For the text-containing cell, return its midpoint in [x, y] coordinate format. 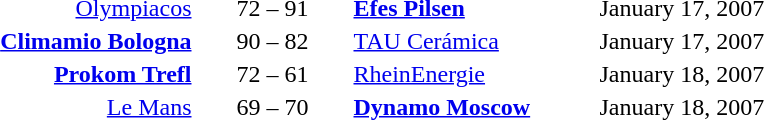
72 – 61 [272, 74]
RheinEnergie [474, 74]
TAU Cerámica [474, 41]
90 – 82 [272, 41]
